Pinpoint the cell where the given text exists, returning its (X, Y) midpoint coordinate. 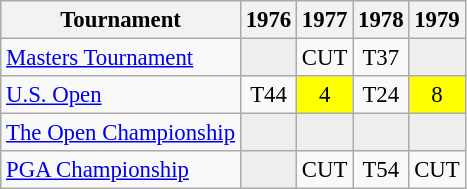
Masters Tournament (121, 58)
The Open Championship (121, 133)
1976 (268, 20)
8 (437, 95)
T37 (381, 58)
T54 (381, 170)
T24 (381, 95)
4 (325, 95)
Tournament (121, 20)
PGA Championship (121, 170)
1977 (325, 20)
T44 (268, 95)
1979 (437, 20)
1978 (381, 20)
U.S. Open (121, 95)
